Identify which cell holds the provided text, then report its [X, Y] central coordinate. 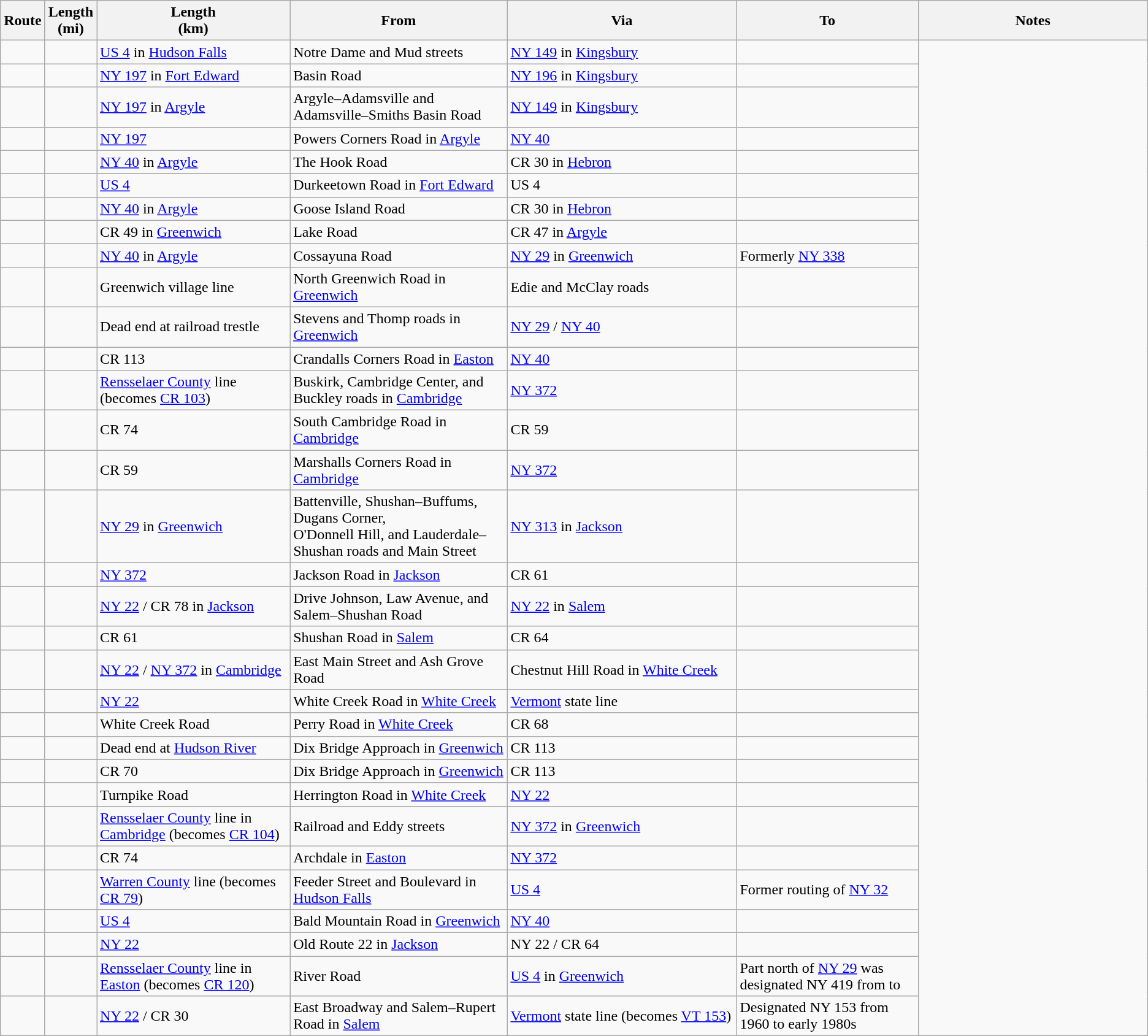
CR 49 in Greenwich [194, 232]
NY 29 / NY 40 [622, 326]
NY 197 in Fort Edward [194, 75]
CR 47 in Argyle [622, 232]
Rensselaer County line in Easton (becomes CR 120) [194, 977]
Formerly NY 338 [827, 255]
South Cambridge Road in Cambridge [399, 431]
Rensselaer County line in Cambridge (becomes CR 104) [194, 826]
Lake Road [399, 232]
Dead end at Hudson River [194, 748]
Notes [1033, 21]
Vermont state line [622, 701]
Argyle–Adamsville and Adamsville–Smiths Basin Road [399, 107]
Vermont state line (becomes VT 153) [622, 1016]
Length(km) [194, 21]
Railroad and Eddy streets [399, 826]
Former routing of NY 32 [827, 889]
Jackson Road in Jackson [399, 575]
East Broadway and Salem–Rupert Road in Salem [399, 1016]
White Creek Road [194, 724]
NY 22 / CR 78 in Jackson [194, 606]
Dead end at railroad trestle [194, 326]
Greenwich village line [194, 287]
Turnpike Road [194, 794]
NY 313 in Jackson [622, 526]
Rensselaer County line (becomes CR 103) [194, 390]
US 4 in Greenwich [622, 977]
Notre Dame and Mud streets [399, 52]
River Road [399, 977]
Powers Corners Road in Argyle [399, 139]
Length(mi) [71, 21]
East Main Street and Ash Grove Road [399, 670]
Buskirk, Cambridge Center, and Buckley roads in Cambridge [399, 390]
Shushan Road in Salem [399, 638]
Drive Johnson, Law Avenue, and Salem–Shushan Road [399, 606]
Basin Road [399, 75]
Stevens and Thomp roads in Greenwich [399, 326]
NY 22 / CR 30 [194, 1016]
Chestnut Hill Road in White Creek [622, 670]
NY 197 [194, 139]
Crandalls Corners Road in Easton [399, 359]
NY 197 in Argyle [194, 107]
US 4 in Hudson Falls [194, 52]
Edie and McClay roads [622, 287]
CR 70 [194, 771]
To [827, 21]
NY 196 in Kingsbury [622, 75]
Designated NY 153 from 1960 to early 1980s [827, 1016]
North Greenwich Road in Greenwich [399, 287]
From [399, 21]
Old Route 22 in Jackson [399, 945]
Feeder Street and Boulevard in Hudson Falls [399, 889]
NY 22 in Salem [622, 606]
The Hook Road [399, 162]
Durkeetown Road in Fort Edward [399, 185]
Warren County line (becomes CR 79) [194, 889]
Herrington Road in White Creek [399, 794]
Bald Mountain Road in Greenwich [399, 921]
Part north of NY 29 was designated NY 419 from to [827, 977]
Cossayuna Road [399, 255]
Archdale in Easton [399, 858]
Goose Island Road [399, 209]
Marshalls Corners Road in Cambridge [399, 470]
Via [622, 21]
Route [23, 21]
NY 22 / NY 372 in Cambridge [194, 670]
CR 68 [622, 724]
NY 22 / CR 64 [622, 945]
NY 372 in Greenwich [622, 826]
White Creek Road in White Creek [399, 701]
CR 64 [622, 638]
Perry Road in White Creek [399, 724]
Battenville, Shushan–Buffums, Dugans Corner,O'Donnell Hill, and Lauderdale–Shushan roads and Main Street [399, 526]
